Identify which cell holds the provided text, then report its [X, Y] central coordinate. 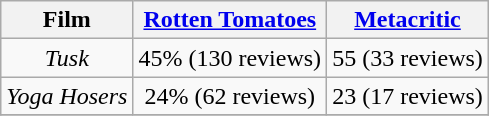
23 (17 reviews) [408, 96]
Yoga Hosers [67, 96]
Rotten Tomatoes [230, 20]
45% (130 reviews) [230, 58]
Film [67, 20]
Metacritic [408, 20]
Tusk [67, 58]
24% (62 reviews) [230, 96]
55 (33 reviews) [408, 58]
